Provide the [x, y] coordinate of the cell's center where the given text is located.  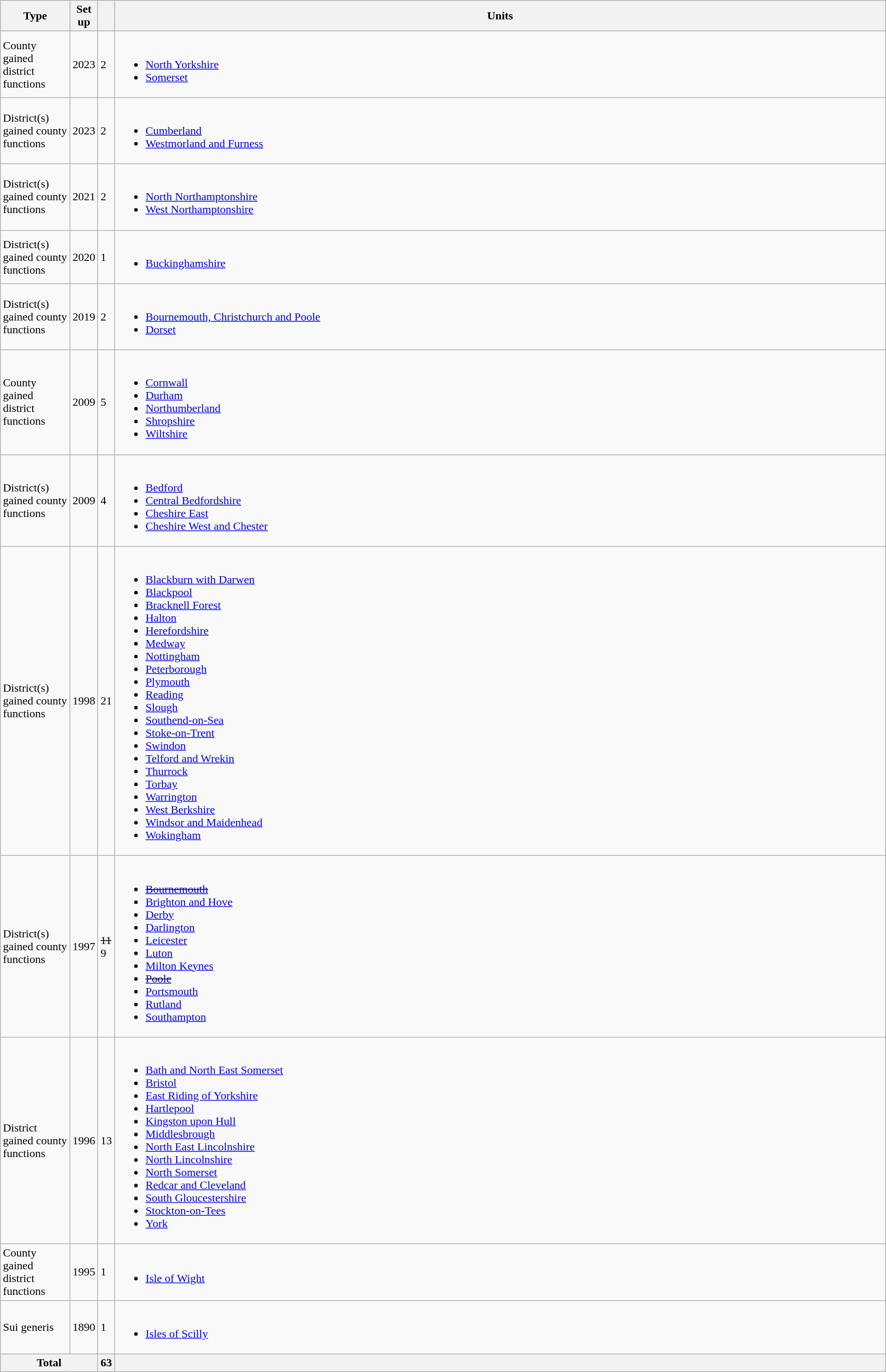
2019 [84, 317]
1995 [84, 1272]
1997 [84, 946]
Sui generis [35, 1327]
5 [106, 402]
North YorkshireSomerset [500, 64]
63 [106, 1363]
Type [35, 16]
21 [106, 701]
Buckinghamshire [500, 257]
CumberlandWestmorland and Furness [500, 131]
119 [106, 946]
4 [106, 500]
1890 [84, 1327]
Total [49, 1363]
Units [500, 16]
13 [106, 1140]
North NorthamptonshireWest Northamptonshire [500, 197]
2021 [84, 197]
BournemouthBrighton and HoveDerbyDarlingtonLeicesterLutonMilton KeynesPoolePortsmouthRutlandSouthampton [500, 946]
Set up [84, 16]
Isles of Scilly [500, 1327]
District gained county functions [35, 1140]
Isle of Wight [500, 1272]
BedfordCentral BedfordshireCheshire EastCheshire West and Chester [500, 500]
Bournemouth, Christchurch and PooleDorset [500, 317]
1998 [84, 701]
CornwallDurhamNorthumberlandShropshireWiltshire [500, 402]
2020 [84, 257]
1996 [84, 1140]
